Locate the cell with the specified text and output its [x, y] center coordinate. 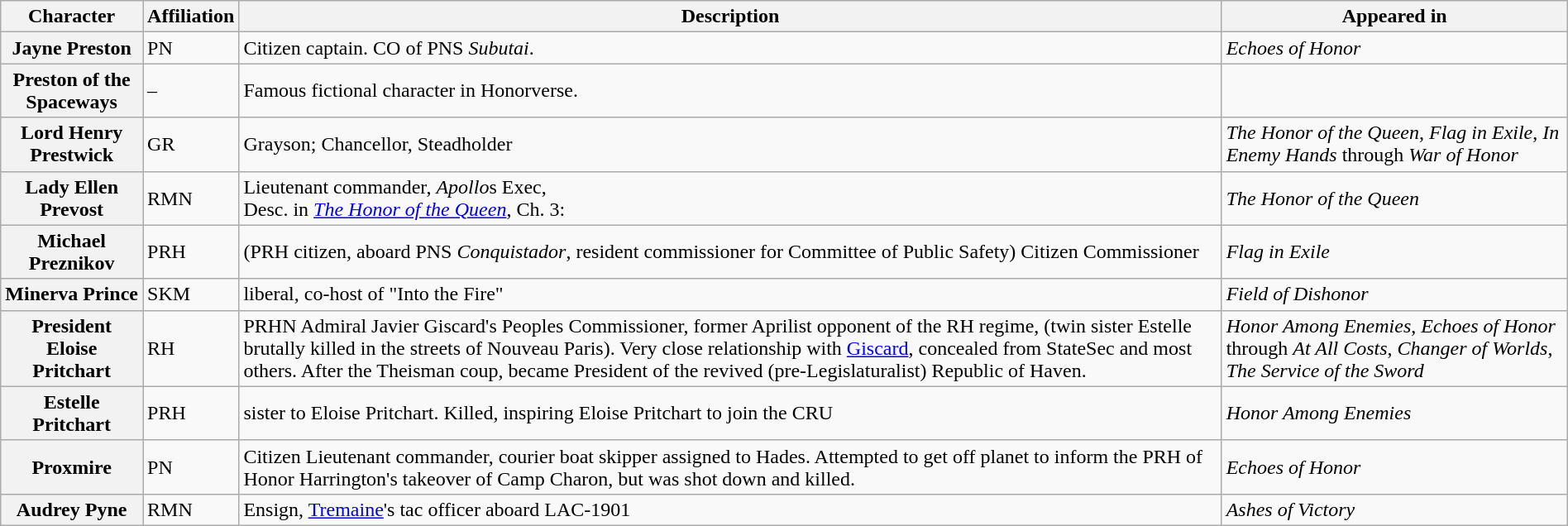
Lieutenant commander, Apollos Exec,Desc. in The Honor of the Queen, Ch. 3: [730, 198]
Michael Preznikov [72, 251]
Estelle Pritchart [72, 414]
Ensign, Tremaine's tac officer aboard LAC-1901 [730, 509]
Preston of the Spaceways [72, 91]
Description [730, 17]
Affiliation [191, 17]
Field of Dishonor [1394, 294]
Famous fictional character in Honorverse. [730, 91]
Appeared in [1394, 17]
Character [72, 17]
Jayne Preston [72, 48]
Citizen captain. CO of PNS Subutai. [730, 48]
GR [191, 144]
SKM [191, 294]
Honor Among Enemies [1394, 414]
(PRH citizen, aboard PNS Conquistador, resident commissioner for Committee of Public Safety) Citizen Commissioner [730, 251]
liberal, co-host of "Into the Fire" [730, 294]
Lady Ellen Prevost [72, 198]
Proxmire [72, 466]
sister to Eloise Pritchart. Killed, inspiring Eloise Pritchart to join the CRU [730, 414]
Flag in Exile [1394, 251]
RH [191, 348]
Honor Among Enemies, Echoes of Honor through At All Costs, Changer of Worlds, The Service of the Sword [1394, 348]
Audrey Pyne [72, 509]
Minerva Prince [72, 294]
President Eloise Pritchart [72, 348]
Grayson; Chancellor, Steadholder [730, 144]
The Honor of the Queen, Flag in Exile, In Enemy Hands through War of Honor [1394, 144]
Lord Henry Prestwick [72, 144]
– [191, 91]
The Honor of the Queen [1394, 198]
Ashes of Victory [1394, 509]
